Identify which cell holds the provided text, then report its (X, Y) central coordinate. 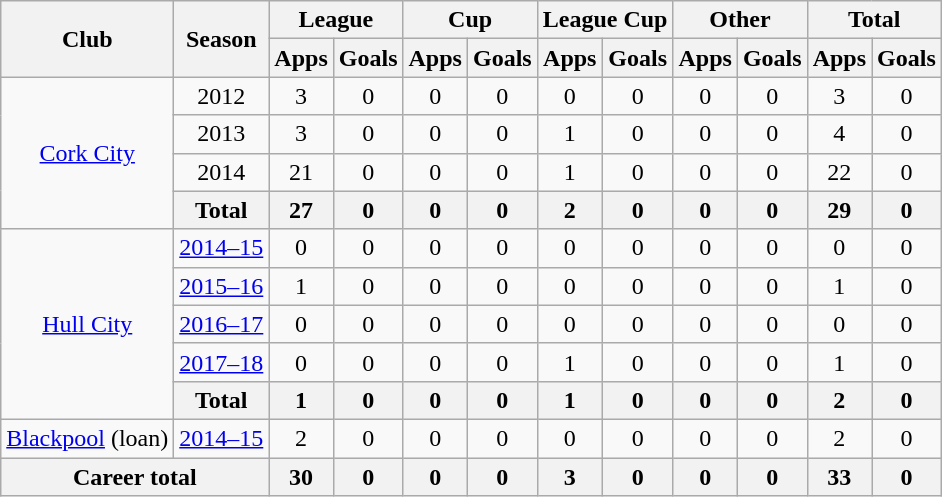
Hull City (88, 324)
Cork City (88, 153)
4 (839, 134)
Other (740, 20)
2015–16 (222, 286)
Career total (135, 477)
27 (301, 210)
21 (301, 172)
Blackpool (loan) (88, 438)
2016–17 (222, 324)
2014 (222, 172)
22 (839, 172)
33 (839, 477)
2012 (222, 96)
Cup (470, 20)
2017–18 (222, 362)
29 (839, 210)
2013 (222, 134)
League (336, 20)
League Cup (605, 20)
30 (301, 477)
Season (222, 39)
Club (88, 39)
